Determine the (x, y) coordinate at the center of the cell enclosing the given text.  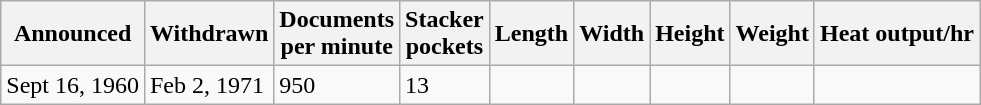
Withdrawn (208, 34)
Stackerpockets (445, 34)
950 (337, 85)
Width (612, 34)
Length (531, 34)
Documentsper minute (337, 34)
Heat output/hr (896, 34)
Announced (73, 34)
Feb 2, 1971 (208, 85)
Sept 16, 1960 (73, 85)
13 (445, 85)
Height (690, 34)
Weight (772, 34)
